Determine the (X, Y) coordinate at the center of the cell enclosing the given text.  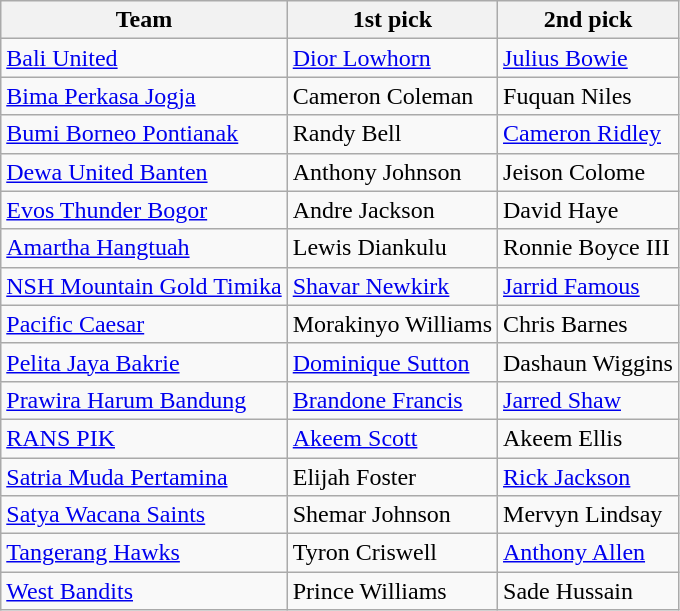
2nd pick (588, 20)
Shavar Newkirk (392, 286)
Team (144, 20)
Ronnie Boyce III (588, 248)
Jarred Shaw (588, 400)
David Haye (588, 210)
Amartha Hangtuah (144, 248)
1st pick (392, 20)
Cameron Ridley (588, 134)
Prawira Harum Bandung (144, 400)
Morakinyo Williams (392, 324)
Satya Wacana Saints (144, 515)
Anthony Johnson (392, 172)
Prince Williams (392, 591)
Pacific Caesar (144, 324)
Bumi Borneo Pontianak (144, 134)
NSH Mountain Gold Timika (144, 286)
West Bandits (144, 591)
Chris Barnes (588, 324)
Rick Jackson (588, 477)
Anthony Allen (588, 553)
Dewa United Banten (144, 172)
Cameron Coleman (392, 96)
Jeison Colome (588, 172)
Evos Thunder Bogor (144, 210)
Pelita Jaya Bakrie (144, 362)
Sade Hussain (588, 591)
Akeem Ellis (588, 438)
Shemar Johnson (392, 515)
Dominique Sutton (392, 362)
Bima Perkasa Jogja (144, 96)
RANS PIK (144, 438)
Akeem Scott (392, 438)
Brandone Francis (392, 400)
Andre Jackson (392, 210)
Jarrid Famous (588, 286)
Tangerang Hawks (144, 553)
Mervyn Lindsay (588, 515)
Tyron Criswell (392, 553)
Fuquan Niles (588, 96)
Julius Bowie (588, 58)
Satria Muda Pertamina (144, 477)
Elijah Foster (392, 477)
Dior Lowhorn (392, 58)
Bali United (144, 58)
Randy Bell (392, 134)
Dashaun Wiggins (588, 362)
Lewis Diankulu (392, 248)
